Identify which cell holds the provided text, then report its [X, Y] central coordinate. 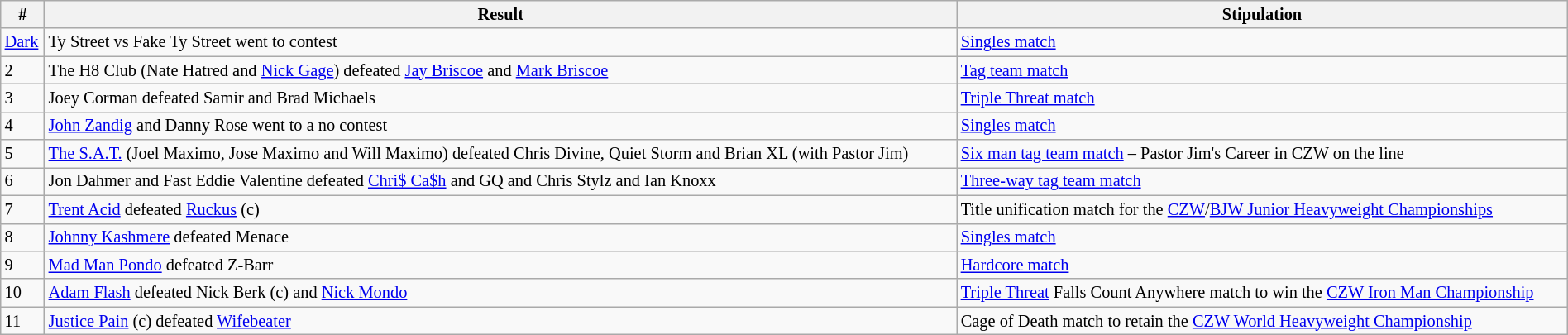
3 [23, 98]
John Zandig and Danny Rose went to a no contest [501, 126]
Result [501, 14]
Ty Street vs Fake Ty Street went to contest [501, 42]
Hardcore match [1262, 265]
Three-way tag team match [1262, 181]
10 [23, 293]
4 [23, 126]
# [23, 14]
Title unification match for the CZW/BJW Junior Heavyweight Championships [1262, 209]
Dark [23, 42]
2 [23, 70]
The S.A.T. (Joel Maximo, Jose Maximo and Will Maximo) defeated Chris Divine, Quiet Storm and Brian XL (with Pastor Jim) [501, 154]
Triple Threat Falls Count Anywhere match to win the CZW Iron Man Championship [1262, 293]
7 [23, 209]
Adam Flash defeated Nick Berk (c) and Nick Mondo [501, 293]
Tag team match [1262, 70]
The H8 Club (Nate Hatred and Nick Gage) defeated Jay Briscoe and Mark Briscoe [501, 70]
Justice Pain (c) defeated Wifebeater [501, 321]
9 [23, 265]
Johnny Kashmere defeated Menace [501, 237]
6 [23, 181]
Triple Threat match [1262, 98]
Joey Corman defeated Samir and Brad Michaels [501, 98]
Stipulation [1262, 14]
Mad Man Pondo defeated Z-Barr [501, 265]
11 [23, 321]
8 [23, 237]
Six man tag team match – Pastor Jim's Career in CZW on the line [1262, 154]
Jon Dahmer and Fast Eddie Valentine defeated Chri$ Ca$h and GQ and Chris Stylz and Ian Knoxx [501, 181]
5 [23, 154]
Cage of Death match to retain the CZW World Heavyweight Championship [1262, 321]
Trent Acid defeated Ruckus (c) [501, 209]
